For the text-containing cell, return its midpoint in (X, Y) coordinate format. 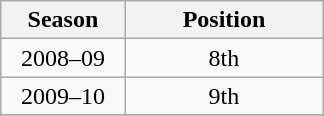
2009–10 (63, 96)
Season (63, 20)
9th (224, 96)
8th (224, 58)
2008–09 (63, 58)
Position (224, 20)
